Return [X, Y] of the center of cell containing provided text 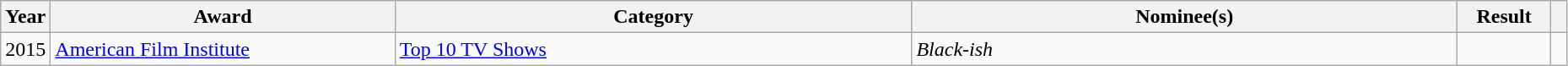
Top 10 TV Shows [653, 49]
American Film Institute [223, 49]
Nominee(s) [1184, 17]
Year [25, 17]
Result [1503, 17]
Category [653, 17]
2015 [25, 49]
Black-ish [1184, 49]
Award [223, 17]
